Detect which cell encompasses the target text, then output its (x, y) center coordinate. 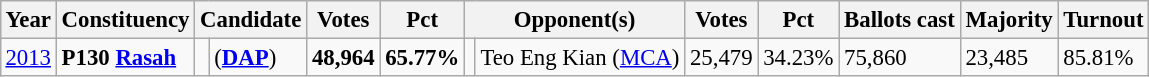
Year (28, 20)
75,860 (900, 57)
34.23% (798, 57)
Opponent(s) (574, 20)
25,479 (722, 57)
Teo Eng Kian (MCA) (580, 57)
P130 Rasah (125, 57)
85.81% (1104, 57)
Turnout (1104, 20)
(DAP) (258, 57)
Constituency (125, 20)
65.77% (422, 57)
Candidate (251, 20)
2013 (28, 57)
Majority (1009, 20)
Ballots cast (900, 20)
48,964 (344, 57)
23,485 (1009, 57)
